Search for the cell housing the specified text and yield its (x, y) center coordinate. 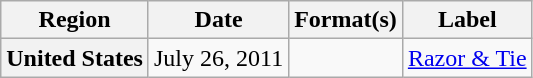
Date (218, 20)
July 26, 2011 (218, 58)
Format(s) (346, 20)
Razor & Tie (467, 58)
Label (467, 20)
United States (75, 58)
Region (75, 20)
